Pinpoint the cell where the given text exists, returning its [X, Y] midpoint coordinate. 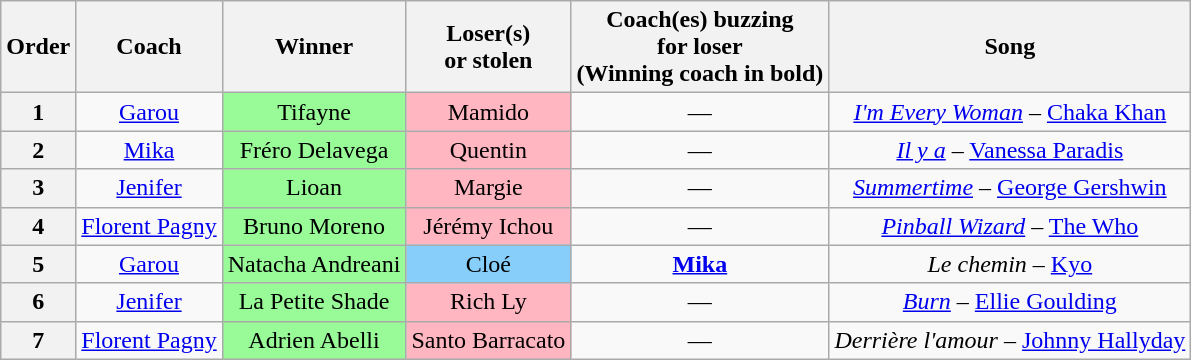
1 [38, 112]
Cloé [488, 264]
Il y a – Vanessa Paradis [1010, 150]
I'm Every Woman – Chaka Khan [1010, 112]
Natacha Andreani [314, 264]
Coach(es) buzzingfor loser (Winning coach in bold) [700, 47]
Mamido [488, 112]
Santo Barracato [488, 340]
3 [38, 188]
Adrien Abelli [314, 340]
6 [38, 302]
Summertime – George Gershwin [1010, 188]
Coach [149, 47]
Fréro Delavega [314, 150]
2 [38, 150]
Tifayne [314, 112]
Burn – Ellie Goulding [1010, 302]
Margie [488, 188]
Loser(s)or stolen [488, 47]
Le chemin – Kyo [1010, 264]
La Petite Shade [314, 302]
Bruno Moreno [314, 226]
Rich Ly [488, 302]
Derrière l'amour – Johnny Hallyday [1010, 340]
4 [38, 226]
Order [38, 47]
Pinball Wizard – The Who [1010, 226]
Quentin [488, 150]
Jérémy Ichou [488, 226]
Song [1010, 47]
Winner [314, 47]
7 [38, 340]
Lioan [314, 188]
5 [38, 264]
